Capture the cell that displays the provided text and extract its (x, y) central coordinate. 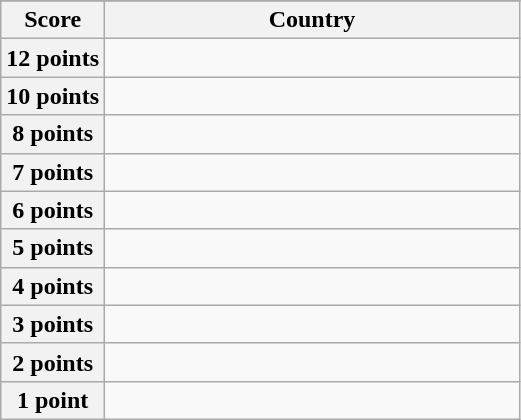
4 points (53, 286)
2 points (53, 362)
3 points (53, 324)
Score (53, 20)
8 points (53, 134)
Country (312, 20)
1 point (53, 400)
10 points (53, 96)
5 points (53, 248)
12 points (53, 58)
6 points (53, 210)
7 points (53, 172)
